For the text-containing cell, return its midpoint in (x, y) coordinate format. 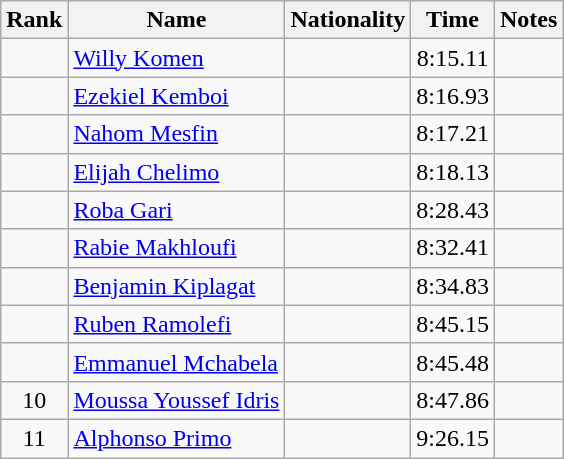
Rabie Makhloufi (176, 248)
Time (453, 20)
Ezekiel Kemboi (176, 96)
Nahom Mesfin (176, 134)
8:18.13 (453, 172)
Ruben Ramolefi (176, 324)
8:45.48 (453, 362)
11 (34, 438)
10 (34, 400)
8:28.43 (453, 210)
8:34.83 (453, 286)
8:16.93 (453, 96)
Emmanuel Mchabela (176, 362)
Rank (34, 20)
Benjamin Kiplagat (176, 286)
Alphonso Primo (176, 438)
Roba Gari (176, 210)
Willy Komen (176, 58)
Moussa Youssef Idris (176, 400)
Nationality (348, 20)
8:47.86 (453, 400)
Name (176, 20)
8:45.15 (453, 324)
8:15.11 (453, 58)
Elijah Chelimo (176, 172)
Notes (528, 20)
8:17.21 (453, 134)
8:32.41 (453, 248)
9:26.15 (453, 438)
